Return the [x, y] coordinate for the center point of the cell that contains the specified text.  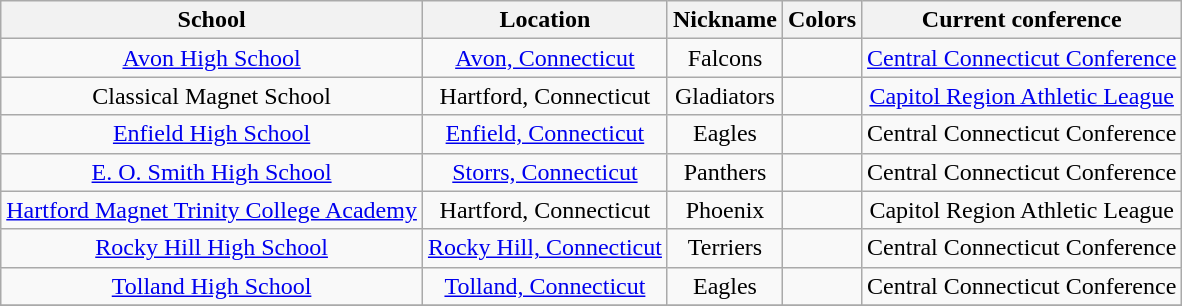
Enfield High School [212, 134]
School [212, 20]
Colors [822, 20]
Location [544, 20]
Avon, Connecticut [544, 58]
Gladiators [724, 96]
Nickname [724, 20]
Storrs, Connecticut [544, 172]
Rocky Hill, Connecticut [544, 248]
Avon High School [212, 58]
E. O. Smith High School [212, 172]
Enfield, Connecticut [544, 134]
Tolland High School [212, 286]
Phoenix [724, 210]
Panthers [724, 172]
Terriers [724, 248]
Rocky Hill High School [212, 248]
Falcons [724, 58]
Tolland, Connecticut [544, 286]
Classical Magnet School [212, 96]
Hartford Magnet Trinity College Academy [212, 210]
Current conference [1022, 20]
